Search for the cell housing the specified text and yield its (X, Y) center coordinate. 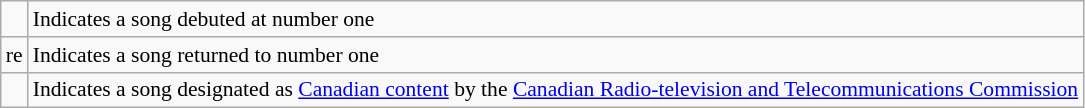
Indicates a song designated as Canadian content by the Canadian Radio-television and Telecommunications Commission (556, 90)
Indicates a song returned to number one (556, 55)
Indicates a song debuted at number one (556, 19)
re (14, 55)
